Capture the cell that displays the provided text and extract its (X, Y) central coordinate. 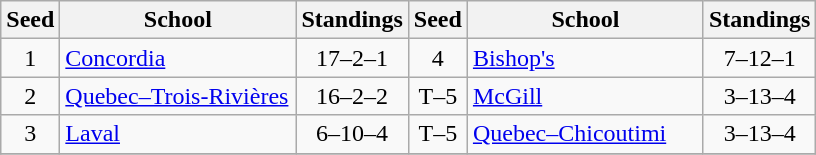
6–10–4 (352, 134)
Bishop's (585, 58)
Quebec–Trois-Rivières (178, 96)
Quebec–Chicoutimi (585, 134)
2 (30, 96)
17–2–1 (352, 58)
16–2–2 (352, 96)
4 (438, 58)
7–12–1 (759, 58)
1 (30, 58)
Laval (178, 134)
3 (30, 134)
McGill (585, 96)
Concordia (178, 58)
